Output the [X, Y] coordinate of the center of the cell containing the given text.  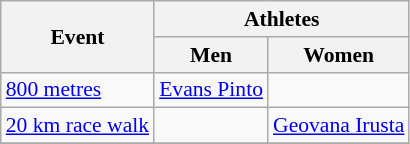
Women [338, 55]
Geovana Irusta [338, 126]
20 km race walk [78, 126]
Men [211, 55]
Event [78, 36]
Evans Pinto [211, 90]
800 metres [78, 90]
Athletes [282, 19]
